Output the [X, Y] coordinate of the center of the cell containing the given text.  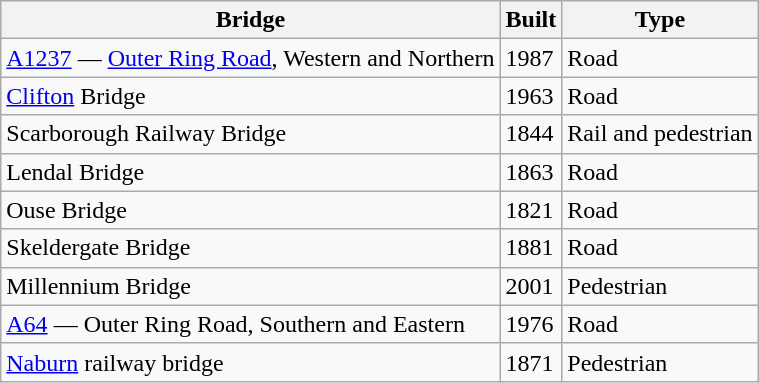
Naburn railway bridge [250, 362]
1844 [531, 134]
1821 [531, 210]
Scarborough Railway Bridge [250, 134]
1871 [531, 362]
1863 [531, 172]
Lendal Bridge [250, 172]
Ouse Bridge [250, 210]
Clifton Bridge [250, 96]
Skeldergate Bridge [250, 248]
1976 [531, 324]
1987 [531, 58]
2001 [531, 286]
A1237 — Outer Ring Road, Western and Northern [250, 58]
Rail and pedestrian [660, 134]
1963 [531, 96]
1881 [531, 248]
Bridge [250, 20]
Type [660, 20]
Millennium Bridge [250, 286]
Built [531, 20]
A64 — Outer Ring Road, Southern and Eastern [250, 324]
